Return the [X, Y] coordinate for the center point of the cell that contains the specified text.  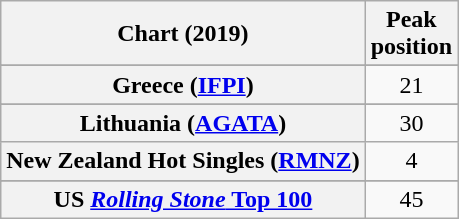
Lithuania (AGATA) [183, 123]
21 [411, 85]
4 [411, 161]
US Rolling Stone Top 100 [183, 199]
New Zealand Hot Singles (RMNZ) [183, 161]
Greece (IFPI) [183, 85]
Peakposition [411, 34]
45 [411, 199]
Chart (2019) [183, 34]
30 [411, 123]
